Output the [X, Y] coordinate of the center of the cell containing the given text.  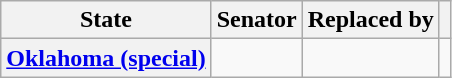
Oklahoma (special) [106, 58]
State [106, 20]
Replaced by [370, 20]
Senator [256, 20]
